Find where the given text appears and provide that cell's center as (x, y) coordinate. 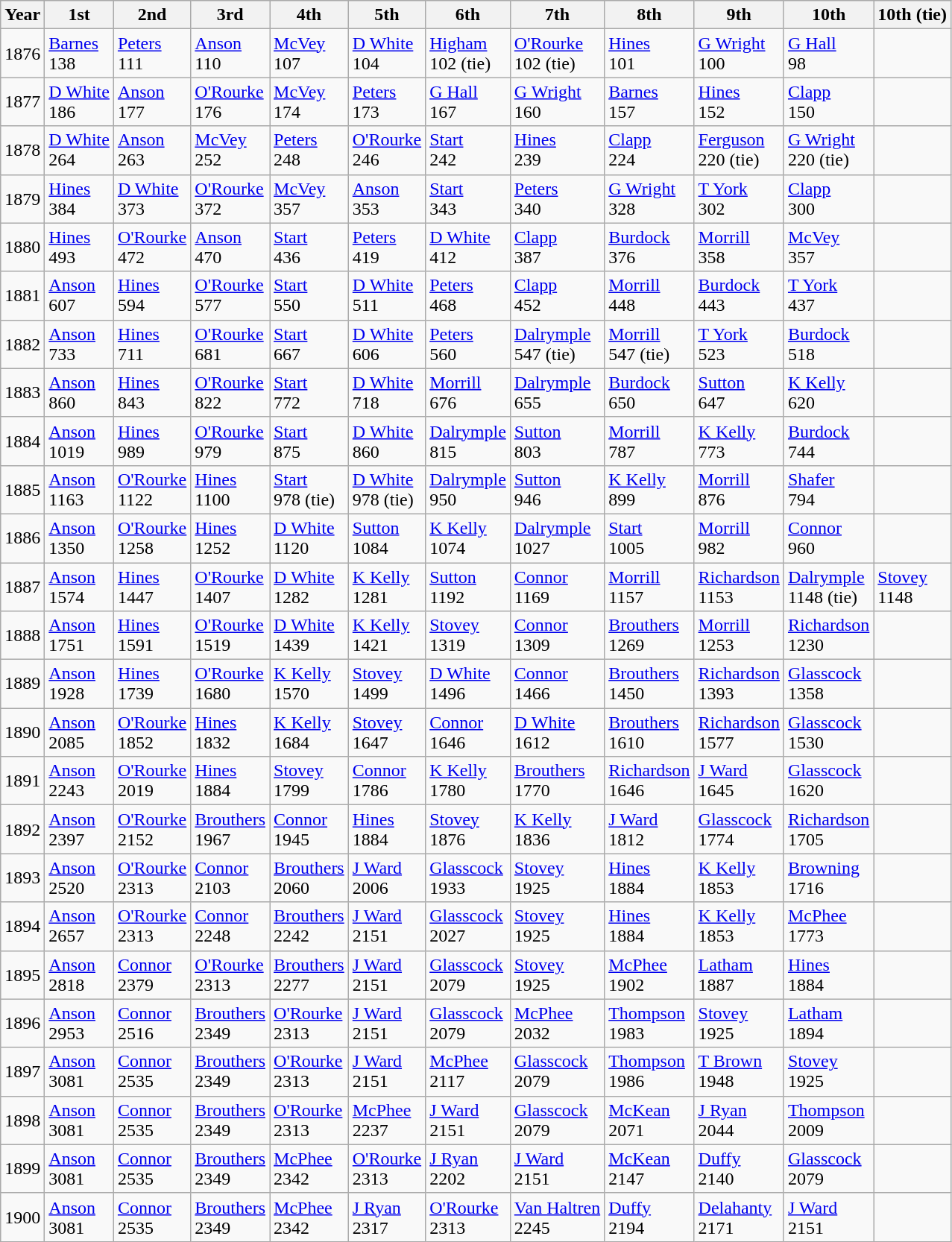
K Kelly1281 (386, 586)
1886 (22, 538)
Hines101 (649, 54)
Connor2516 (152, 1023)
Anson470 (230, 248)
Thompson1986 (649, 1072)
Shafer794 (828, 489)
Hines1591 (152, 635)
G Wright100 (739, 54)
Higham102 (tie) (468, 54)
Glasscock2027 (468, 926)
G Wright328 (649, 198)
J Ward2006 (386, 878)
Hines239 (557, 151)
K Kelly1684 (309, 732)
K Kelly1074 (468, 538)
O'Rourke681 (230, 344)
Morrill676 (468, 392)
Burdock650 (649, 392)
Anson1350 (79, 538)
Hines1832 (230, 732)
D White718 (386, 392)
Connor1466 (557, 684)
K Kelly1780 (468, 781)
Dalrymple950 (468, 489)
1891 (22, 781)
Richardson1393 (739, 684)
Anson177 (152, 101)
K Kelly620 (828, 392)
Brouthers1610 (649, 732)
Start978 (tie) (309, 489)
O'Rourke979 (230, 441)
1889 (22, 684)
Year (22, 15)
Brouthers1269 (649, 635)
Sutton803 (557, 441)
Hines1100 (230, 489)
Anson2953 (79, 1023)
Connor1646 (468, 732)
Brouthers1967 (230, 829)
1879 (22, 198)
O'Rourke246 (386, 151)
10th (tie) (912, 15)
O'Rourke472 (152, 248)
Morrill876 (739, 489)
O'Rourke2019 (152, 781)
D White186 (79, 101)
Peters111 (152, 54)
Latham1887 (739, 975)
1884 (22, 441)
Stovey1647 (386, 732)
Hines1739 (152, 684)
McPhee2117 (468, 1072)
O'Rourke1680 (230, 684)
Burdock744 (828, 441)
Start242 (468, 151)
Morrill787 (649, 441)
D White606 (386, 344)
10th (828, 15)
Sutton1084 (386, 538)
Brouthers2277 (309, 975)
Brouthers2242 (309, 926)
K Kelly1836 (557, 829)
Barnes138 (79, 54)
Richardson1705 (828, 829)
McKean2147 (649, 1169)
Sutton946 (557, 489)
Anson1019 (79, 441)
Connor2379 (152, 975)
T York437 (828, 295)
Glasscock1933 (468, 878)
T Brown1948 (739, 1072)
D White373 (152, 198)
Brouthers1770 (557, 781)
K Kelly773 (739, 441)
1894 (22, 926)
O'Rourke1852 (152, 732)
1892 (22, 829)
1897 (22, 1072)
9th (739, 15)
Ferguson220 (tie) (739, 151)
Start436 (309, 248)
Hines711 (152, 344)
Connor2248 (230, 926)
Dalrymple547 (tie) (557, 344)
6th (468, 15)
Stovey1319 (468, 635)
1881 (22, 295)
McPhee2237 (386, 1120)
Anson1751 (79, 635)
K Kelly1421 (386, 635)
1st (79, 15)
Burdock518 (828, 344)
J Ryan2202 (468, 1169)
1880 (22, 248)
Anson2818 (79, 975)
1883 (22, 392)
8th (649, 15)
1900 (22, 1217)
Dalrymple1148 (tie) (828, 586)
Hines989 (152, 441)
Clapp150 (828, 101)
1895 (22, 975)
D White1439 (309, 635)
O'Rourke577 (230, 295)
D White104 (386, 54)
Delahanty2171 (739, 1217)
Glasscock1620 (828, 781)
McVey174 (309, 101)
Hines594 (152, 295)
O'Rourke176 (230, 101)
Anson353 (386, 198)
Peters419 (386, 248)
T York523 (739, 344)
Hines843 (152, 392)
J Ward1812 (649, 829)
O'Rourke1407 (230, 586)
Morrill358 (739, 248)
Clapp224 (649, 151)
Anson1163 (79, 489)
5th (386, 15)
Glasscock1774 (739, 829)
1887 (22, 586)
J Ryan2044 (739, 1120)
Morrill982 (739, 538)
Dalrymple815 (468, 441)
Anson2657 (79, 926)
Connor1309 (557, 635)
Stovey1799 (309, 781)
7th (557, 15)
1898 (22, 1120)
Morrill1157 (649, 586)
Clapp300 (828, 198)
Thompson2009 (828, 1120)
McPhee2032 (557, 1023)
Van Haltren2245 (557, 1217)
3rd (230, 15)
Barnes157 (649, 101)
O'Rourke1258 (152, 538)
Sutton1192 (468, 586)
Connor1945 (309, 829)
1890 (22, 732)
D White1120 (309, 538)
Stovey1499 (386, 684)
D White1496 (468, 684)
Connor960 (828, 538)
G Wright220 (tie) (828, 151)
J Ryan2317 (386, 1217)
1888 (22, 635)
Hines1447 (152, 586)
Start772 (309, 392)
Morrill448 (649, 295)
Browning1716 (828, 878)
K Kelly899 (649, 489)
Clapp387 (557, 248)
Connor1786 (386, 781)
Anson1928 (79, 684)
O'Rourke1519 (230, 635)
G Hall98 (828, 54)
O'Rourke372 (230, 198)
D White860 (386, 441)
1885 (22, 489)
Connor1169 (557, 586)
McVey107 (309, 54)
1896 (22, 1023)
Morrill1253 (739, 635)
Burdock376 (649, 248)
1876 (22, 54)
T York302 (739, 198)
1882 (22, 344)
Anson263 (152, 151)
McPhee1902 (649, 975)
Burdock443 (739, 295)
Start667 (309, 344)
Richardson1577 (739, 732)
Glasscock1358 (828, 684)
Morrill547 (tie) (649, 344)
Stovey1148 (912, 586)
Dalrymple1027 (557, 538)
Anson1574 (79, 586)
Start875 (309, 441)
D White1282 (309, 586)
Richardson1230 (828, 635)
2nd (152, 15)
Clapp452 (557, 295)
Brouthers1450 (649, 684)
Peters468 (468, 295)
Latham1894 (828, 1023)
Anson607 (79, 295)
Anson2243 (79, 781)
Sutton647 (739, 392)
D White978 (tie) (386, 489)
O'Rourke2152 (152, 829)
Hines493 (79, 248)
Hines1252 (230, 538)
Peters340 (557, 198)
McVey252 (230, 151)
Glasscock1530 (828, 732)
Duffy2194 (649, 1217)
D White511 (386, 295)
1877 (22, 101)
K Kelly1570 (309, 684)
Thompson1983 (649, 1023)
Anson2397 (79, 829)
McPhee1773 (828, 926)
1899 (22, 1169)
G Wright160 (557, 101)
O'Rourke822 (230, 392)
D White1612 (557, 732)
Peters560 (468, 344)
Duffy2140 (739, 1169)
4th (309, 15)
O'Rourke1122 (152, 489)
D White412 (468, 248)
Anson733 (79, 344)
Brouthers2060 (309, 878)
J Ward1645 (739, 781)
Anson110 (230, 54)
Peters173 (386, 101)
Connor2103 (230, 878)
Stovey1876 (468, 829)
G Hall167 (468, 101)
Dalrymple655 (557, 392)
Anson2520 (79, 878)
Hines384 (79, 198)
Anson860 (79, 392)
Start1005 (649, 538)
Start550 (309, 295)
Richardson1153 (739, 586)
Hines152 (739, 101)
1878 (22, 151)
1893 (22, 878)
Peters248 (309, 151)
Richardson1646 (649, 781)
McKean2071 (649, 1120)
D White264 (79, 151)
Start343 (468, 198)
Anson2085 (79, 732)
O'Rourke102 (tie) (557, 54)
